Determine the [x, y] coordinate at the center of the cell enclosing the given text.  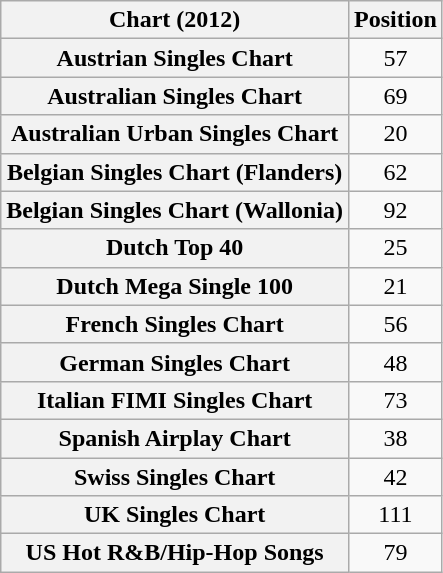
Australian Urban Singles Chart [175, 134]
UK Singles Chart [175, 515]
Swiss Singles Chart [175, 477]
57 [396, 58]
56 [396, 324]
Spanish Airplay Chart [175, 438]
German Singles Chart [175, 362]
21 [396, 286]
Belgian Singles Chart (Flanders) [175, 172]
Position [396, 20]
79 [396, 553]
French Singles Chart [175, 324]
38 [396, 438]
25 [396, 248]
Dutch Top 40 [175, 248]
62 [396, 172]
42 [396, 477]
Australian Singles Chart [175, 96]
73 [396, 400]
Chart (2012) [175, 20]
92 [396, 210]
Dutch Mega Single 100 [175, 286]
69 [396, 96]
111 [396, 515]
Italian FIMI Singles Chart [175, 400]
48 [396, 362]
Belgian Singles Chart (Wallonia) [175, 210]
20 [396, 134]
Austrian Singles Chart [175, 58]
US Hot R&B/Hip-Hop Songs [175, 553]
